For the text-containing cell, return its midpoint in (X, Y) coordinate format. 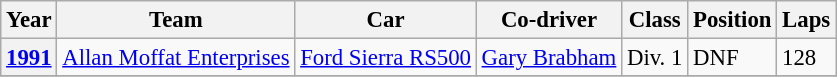
Co-driver (548, 20)
1991 (29, 58)
Team (176, 20)
Div. 1 (655, 58)
Laps (806, 20)
Position (732, 20)
128 (806, 58)
Ford Sierra RS500 (386, 58)
Allan Moffat Enterprises (176, 58)
Year (29, 20)
DNF (732, 58)
Car (386, 20)
Gary Brabham (548, 58)
Class (655, 20)
